Capture the cell that displays the provided text and extract its [X, Y] central coordinate. 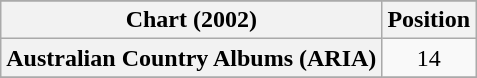
Australian Country Albums (ARIA) [192, 58]
14 [429, 58]
Position [429, 20]
Chart (2002) [192, 20]
